From the cell containing the given text, extract its center point as [X, Y] coordinate. 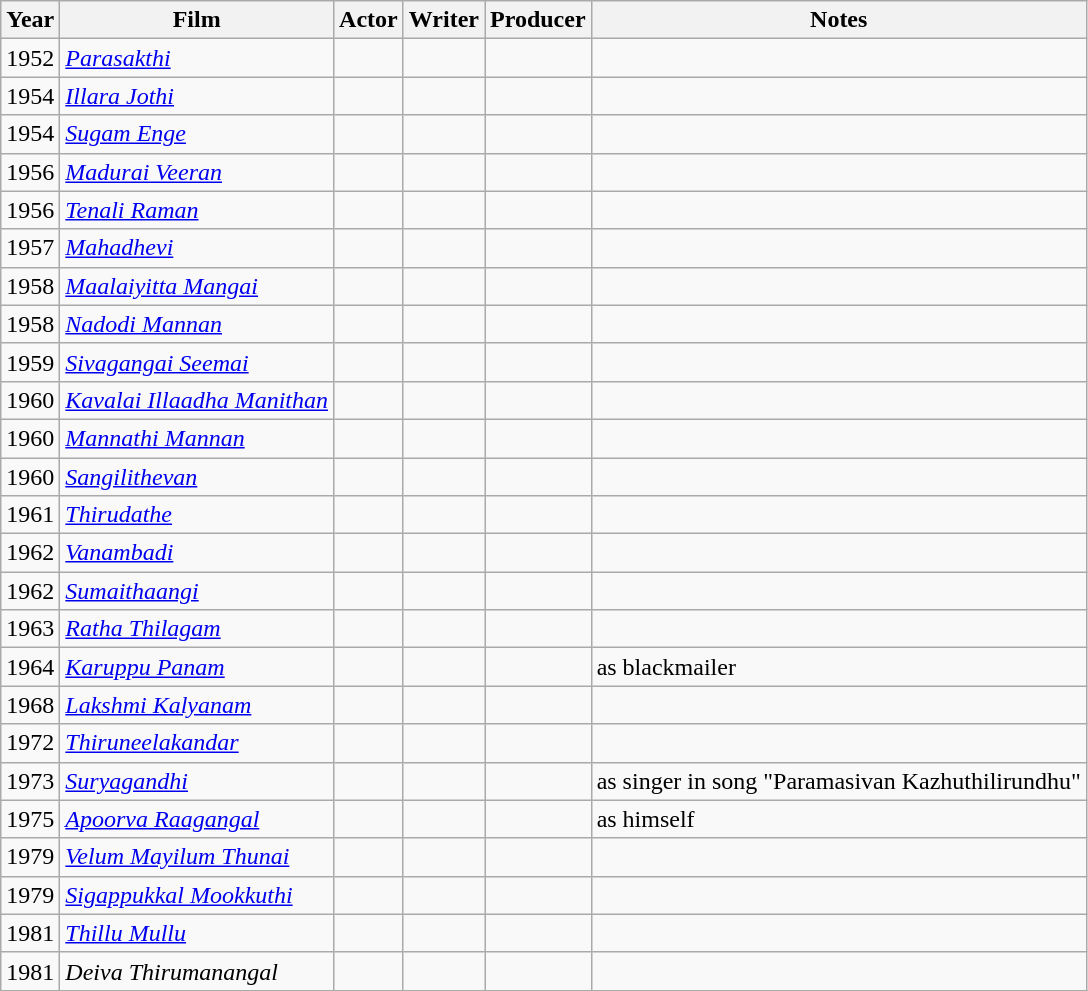
Apoorva Raagangal [197, 819]
Sangilithevan [197, 477]
Year [30, 20]
Tenali Raman [197, 210]
Thirudathe [197, 515]
Writer [444, 20]
Actor [369, 20]
as blackmailer [838, 667]
1952 [30, 58]
1964 [30, 667]
Mannathi Mannan [197, 438]
1975 [30, 819]
Karuppu Panam [197, 667]
1972 [30, 743]
1961 [30, 515]
Notes [838, 20]
Thiruneelakandar [197, 743]
1968 [30, 705]
as singer in song "Paramasivan Kazhuthilirundhu" [838, 781]
1963 [30, 629]
Deiva Thirumanangal [197, 971]
Mahadhevi [197, 248]
Velum Mayilum Thunai [197, 857]
Vanambadi [197, 553]
1959 [30, 362]
Lakshmi Kalyanam [197, 705]
Sumaithaangi [197, 591]
Maalaiyitta Mangai [197, 286]
Sigappukkal Mookkuthi [197, 895]
Film [197, 20]
Producer [538, 20]
as himself [838, 819]
Nadodi Mannan [197, 324]
Suryagandhi [197, 781]
Illara Jothi [197, 96]
Kavalai Illaadha Manithan [197, 400]
Ratha Thilagam [197, 629]
Parasakthi [197, 58]
1973 [30, 781]
Sugam Enge [197, 134]
1957 [30, 248]
Sivagangai Seemai [197, 362]
Madurai Veeran [197, 172]
Thillu Mullu [197, 933]
